Locate the cell with the specified text and output its (X, Y) center coordinate. 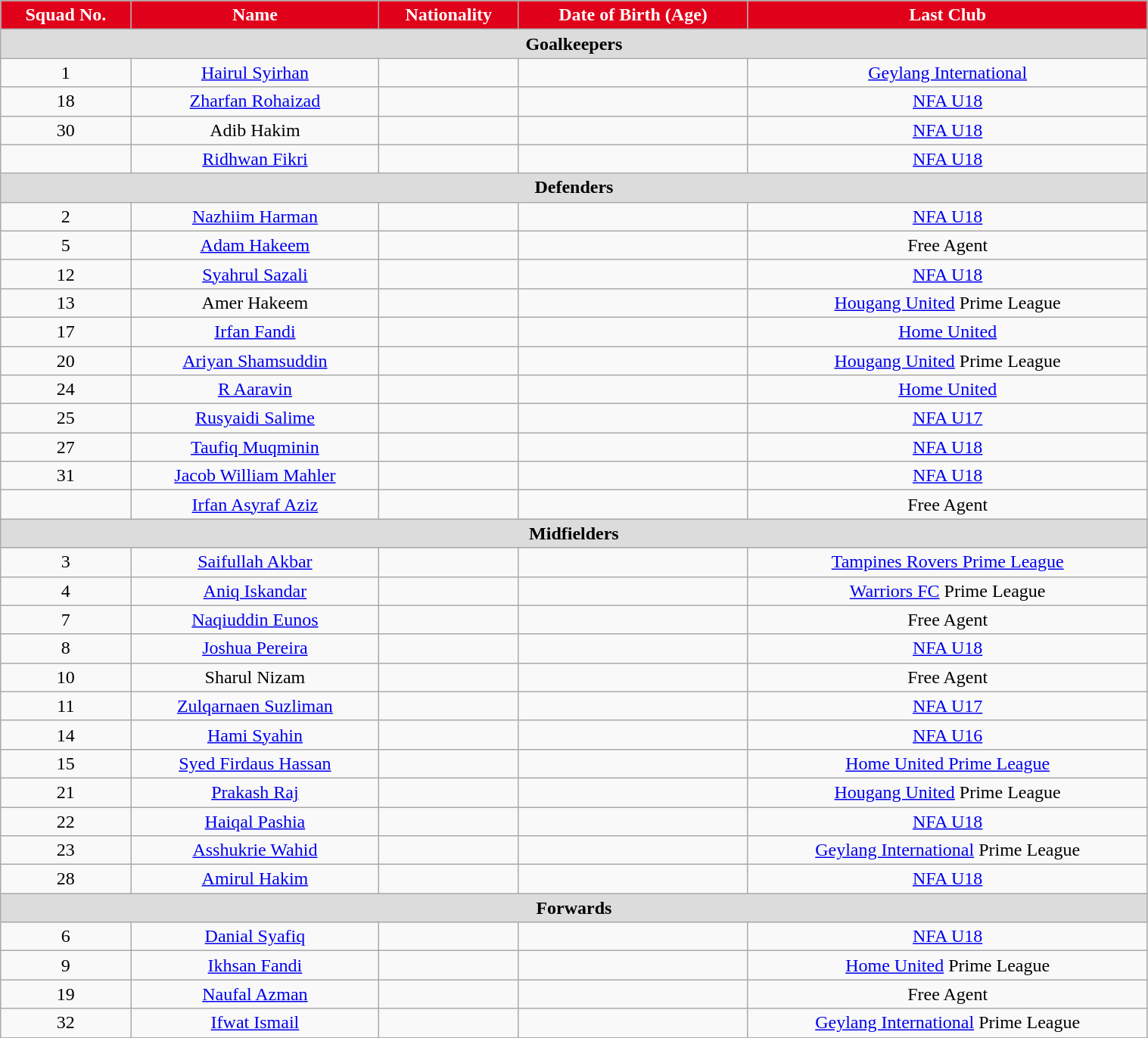
Tampines Rovers Prime League (947, 562)
28 (66, 879)
Jacob William Mahler (255, 476)
Defenders (574, 188)
Ridhwan Fikri (255, 159)
NFA U16 (947, 735)
Adam Hakeem (255, 245)
23 (66, 850)
10 (66, 677)
7 (66, 620)
Naufal Azman (255, 994)
Danial Syafiq (255, 937)
Name (255, 15)
R Aaravin (255, 390)
24 (66, 390)
Irfan Asyraf Aziz (255, 505)
21 (66, 792)
25 (66, 418)
Ariyan Shamsuddin (255, 361)
13 (66, 303)
Joshua Pereira (255, 648)
14 (66, 735)
6 (66, 937)
9 (66, 965)
Syahrul Sazali (255, 274)
Amer Hakeem (255, 303)
Nazhiim Harman (255, 216)
Warriors FC Prime League (947, 591)
Goalkeepers (574, 44)
Naqiuddin Eunos (255, 620)
19 (66, 994)
20 (66, 361)
17 (66, 331)
Sharul Nizam (255, 677)
3 (66, 562)
Nationality (449, 15)
22 (66, 821)
4 (66, 591)
Aniq Iskandar (255, 591)
1 (66, 73)
Forwards (574, 908)
Asshukrie Wahid (255, 850)
Prakash Raj (255, 792)
5 (66, 245)
Date of Birth (Age) (633, 15)
Rusyaidi Salime (255, 418)
Last Club (947, 15)
Irfan Fandi (255, 331)
Syed Firdaus Hassan (255, 763)
8 (66, 648)
12 (66, 274)
27 (66, 447)
Taufiq Muqminin (255, 447)
30 (66, 130)
15 (66, 763)
Haiqal Pashia (255, 821)
Zulqarnaen Suzliman (255, 706)
Adib Hakim (255, 130)
Hairul Syirhan (255, 73)
Geylang International (947, 73)
32 (66, 1023)
Ikhsan Fandi (255, 965)
Hami Syahin (255, 735)
Ifwat Ismail (255, 1023)
Squad No. (66, 15)
Saifullah Akbar (255, 562)
11 (66, 706)
Amirul Hakim (255, 879)
Zharfan Rohaizad (255, 101)
2 (66, 216)
18 (66, 101)
Midfielders (574, 533)
31 (66, 476)
